Search for the cell housing the specified text and yield its (x, y) center coordinate. 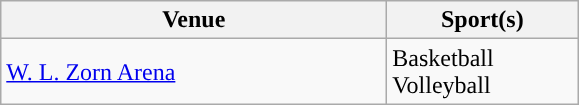
Sport(s) (482, 20)
Venue (194, 20)
W. L. Zorn Arena (194, 72)
Basketball Volleyball (482, 72)
